Scan for the cell matching the given text and deliver its (x, y) coordinate at center. 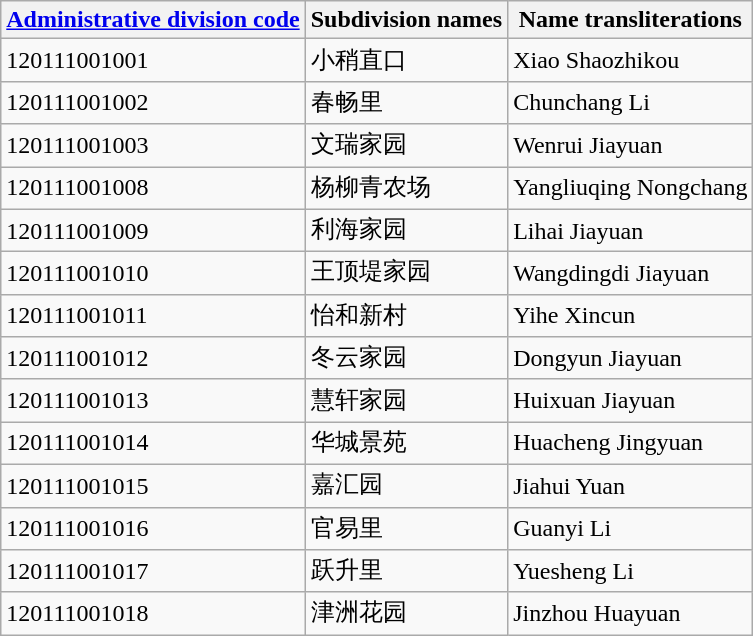
120111001015 (153, 486)
怡和新村 (406, 316)
120111001012 (153, 358)
华城景苑 (406, 444)
嘉汇园 (406, 486)
120111001016 (153, 528)
Yihe Xincun (630, 316)
Yuesheng Li (630, 572)
Wangdingdi Jiayuan (630, 274)
跃升里 (406, 572)
官易里 (406, 528)
120111001009 (153, 230)
120111001008 (153, 188)
Jiahui Yuan (630, 486)
文瑞家园 (406, 146)
Subdivision names (406, 20)
Chunchang Li (630, 102)
Guanyi Li (630, 528)
120111001017 (153, 572)
Name transliterations (630, 20)
Huacheng Jingyuan (630, 444)
杨柳青农场 (406, 188)
Dongyun Jiayuan (630, 358)
120111001003 (153, 146)
Xiao Shaozhikou (630, 60)
冬云家园 (406, 358)
Wenrui Jiayuan (630, 146)
120111001018 (153, 614)
120111001010 (153, 274)
利海家园 (406, 230)
Lihai Jiayuan (630, 230)
王顶堤家园 (406, 274)
Jinzhou Huayuan (630, 614)
Huixuan Jiayuan (630, 400)
Administrative division code (153, 20)
120111001014 (153, 444)
Yangliuqing Nongchang (630, 188)
慧轩家园 (406, 400)
津洲花园 (406, 614)
春畅里 (406, 102)
小稍直口 (406, 60)
120111001011 (153, 316)
120111001013 (153, 400)
120111001002 (153, 102)
120111001001 (153, 60)
